Return the [X, Y] coordinate for the center point of the cell that contains the specified text.  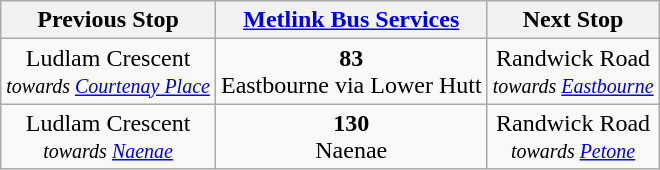
Previous Stop [108, 20]
Metlink Bus Services [351, 20]
Ludlam Crescenttowards Courtenay Place [108, 72]
130Naenae [351, 136]
Ludlam Crescenttowards Naenae [108, 136]
Randwick Roadtowards Eastbourne [573, 72]
Next Stop [573, 20]
Randwick Roadtowards Petone [573, 136]
83Eastbourne via Lower Hutt [351, 72]
